Capture the cell that displays the provided text and extract its [x, y] central coordinate. 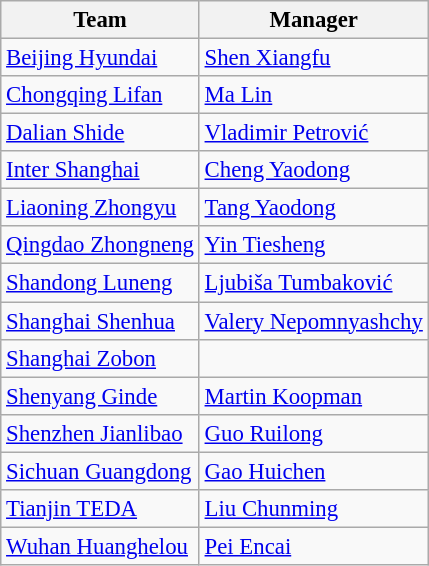
Tang Yaodong [314, 208]
Shenyang Ginde [100, 396]
Shen Xiangfu [314, 58]
Yin Tiesheng [314, 245]
Cheng Yaodong [314, 170]
Shenzhen Jianlibao [100, 433]
Inter Shanghai [100, 170]
Qingdao Zhongneng [100, 245]
Martin Koopman [314, 396]
Vladimir Petrović [314, 133]
Shanghai Shenhua [100, 321]
Valery Nepomnyashchy [314, 321]
Dalian Shide [100, 133]
Liaoning Zhongyu [100, 208]
Guo Ruilong [314, 433]
Sichuan Guangdong [100, 471]
Liu Chunming [314, 509]
Ljubiša Tumbaković [314, 283]
Ma Lin [314, 95]
Gao Huichen [314, 471]
Shanghai Zobon [100, 358]
Team [100, 20]
Manager [314, 20]
Tianjin TEDA [100, 509]
Wuhan Huanghelou [100, 546]
Pei Encai [314, 546]
Chongqing Lifan [100, 95]
Beijing Hyundai [100, 58]
Shandong Luneng [100, 283]
